Output the (x, y) coordinate of the center of the cell containing the given text.  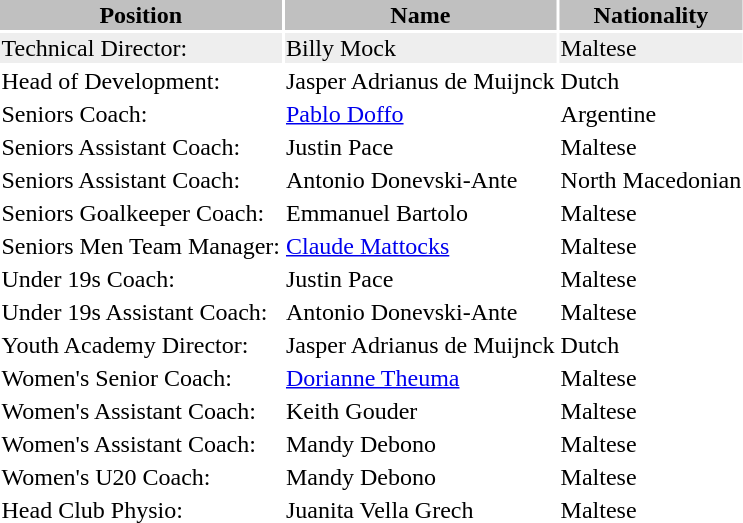
Position (140, 15)
Under 19s Assistant Coach: (140, 312)
Seniors Coach: (140, 114)
Pablo Doffo (420, 114)
Billy Mock (420, 48)
Claude Mattocks (420, 246)
Emmanuel Bartolo (420, 213)
Keith Gouder (420, 411)
Under 19s Coach: (140, 279)
Argentine (651, 114)
Seniors Men Team Manager: (140, 246)
Technical Director: (140, 48)
Nationality (651, 15)
Dorianne Theuma (420, 378)
Seniors Goalkeeper Coach: (140, 213)
Name (420, 15)
North Macedonian (651, 180)
Women's U20 Coach: (140, 477)
Youth Academy Director: (140, 345)
Women's Senior Coach: (140, 378)
Head of Development: (140, 81)
